Locate the cell with the specified text and output its [X, Y] center coordinate. 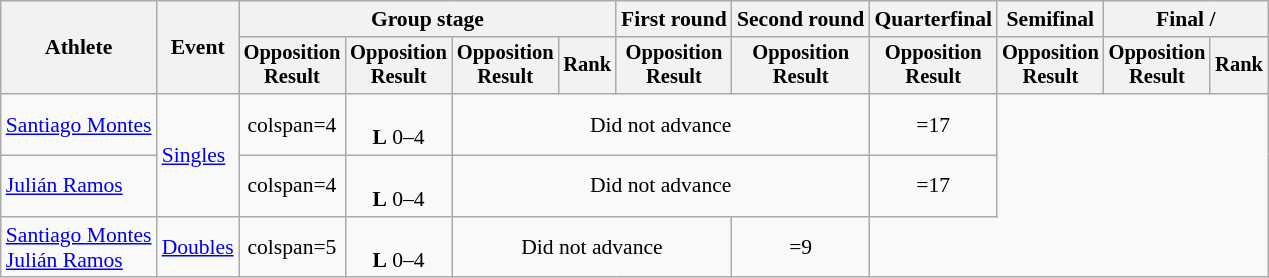
Semifinal [1050, 19]
colspan=5 [292, 248]
Second round [801, 19]
Quarterfinal [933, 19]
=9 [801, 248]
Santiago MontesJulián Ramos [79, 248]
Doubles [198, 248]
Julián Ramos [79, 186]
Final / [1186, 19]
Athlete [79, 48]
Group stage [428, 19]
First round [674, 19]
Event [198, 48]
Singles [198, 155]
Santiago Montes [79, 124]
